Capture the cell that displays the provided text and extract its [x, y] central coordinate. 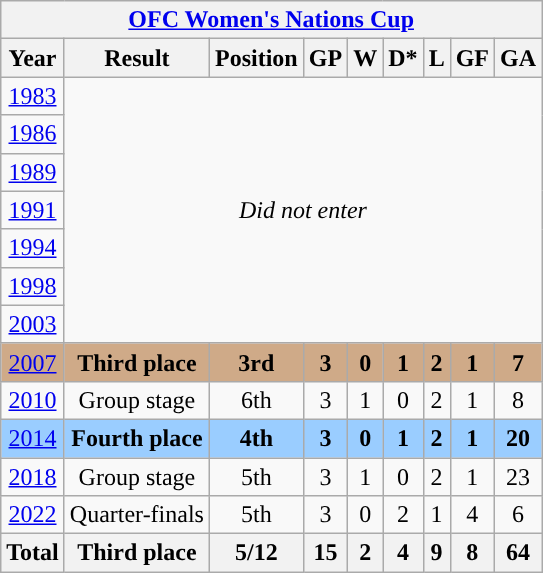
GF [472, 58]
1991 [33, 210]
2003 [33, 324]
D* [403, 58]
Result [136, 58]
Position [256, 58]
15 [325, 553]
1986 [33, 134]
1998 [33, 286]
W [366, 58]
3rd [256, 362]
7 [518, 362]
Quarter-finals [136, 515]
4th [256, 438]
2010 [33, 400]
2007 [33, 362]
Year [33, 58]
6 [518, 515]
Did not enter [302, 210]
GP [325, 58]
OFC Women's Nations Cup [272, 20]
GA [518, 58]
64 [518, 553]
2018 [33, 477]
6th [256, 400]
2014 [33, 438]
1989 [33, 172]
23 [518, 477]
L [436, 58]
5/12 [256, 553]
Fourth place [136, 438]
2022 [33, 515]
1983 [33, 96]
1994 [33, 248]
9 [436, 553]
20 [518, 438]
Total [33, 553]
